Capture the cell that displays the provided text and extract its (X, Y) central coordinate. 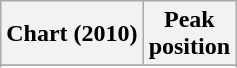
Chart (2010) (72, 34)
Peakposition (189, 34)
